Detect which cell encompasses the target text, then output its [X, Y] center coordinate. 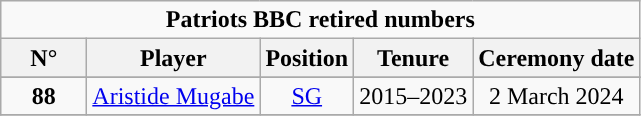
2015–2023 [414, 96]
Player [174, 58]
SG [307, 96]
Ceremony date [556, 58]
N° [44, 58]
2 March 2024 [556, 96]
88 [44, 96]
Position [307, 58]
Patriots BBC retired numbers [320, 20]
Aristide Mugabe [174, 96]
Tenure [414, 58]
